Output the [x, y] coordinate of the center of the cell containing the given text.  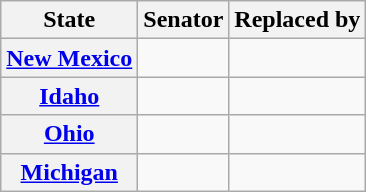
New Mexico [70, 58]
Michigan [70, 172]
Ohio [70, 134]
State [70, 20]
Replaced by [298, 20]
Senator [184, 20]
Idaho [70, 96]
